Locate the cell with the specified text and output its [x, y] center coordinate. 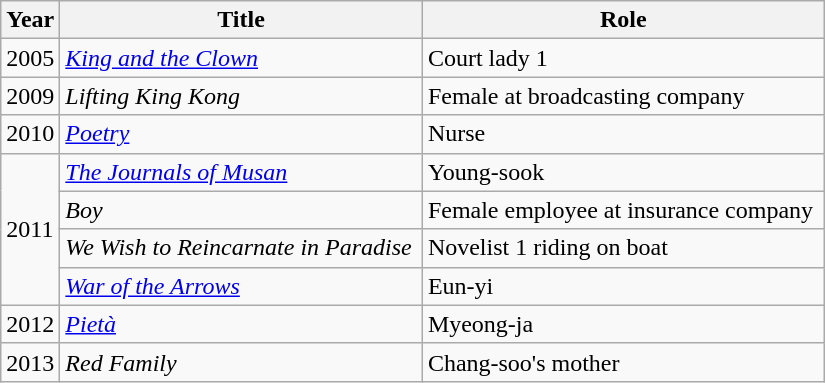
Boy [242, 210]
2010 [30, 134]
2005 [30, 58]
2011 [30, 229]
Pietà [242, 324]
Lifting King Kong [242, 96]
Chang-soo's mother [623, 362]
Red Family [242, 362]
Young-sook [623, 172]
Title [242, 20]
King and the Clown [242, 58]
Female at broadcasting company [623, 96]
Year [30, 20]
Nurse [623, 134]
Female employee at insurance company [623, 210]
War of the Arrows [242, 286]
Poetry [242, 134]
The Journals of Musan [242, 172]
Role [623, 20]
2012 [30, 324]
2009 [30, 96]
We Wish to Reincarnate in Paradise [242, 248]
2013 [30, 362]
Novelist 1 riding on boat [623, 248]
Myeong-ja [623, 324]
Court lady 1 [623, 58]
Eun-yi [623, 286]
